Identify which cell holds the provided text, then report its (X, Y) central coordinate. 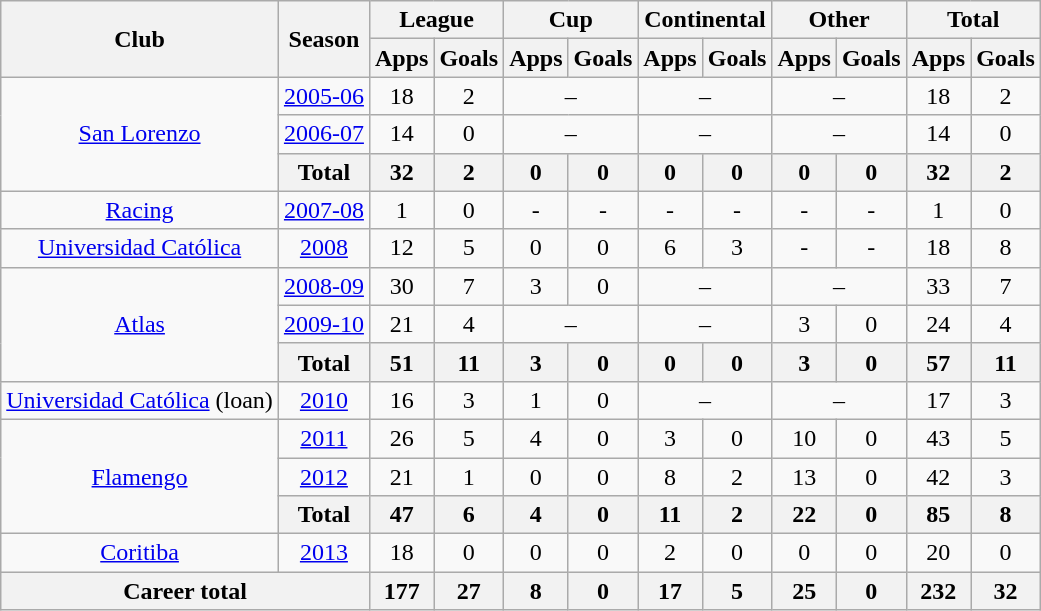
2009-10 (324, 324)
2012 (324, 477)
51 (401, 362)
Coritiba (140, 553)
Universidad Católica (140, 248)
16 (401, 400)
43 (938, 438)
13 (804, 477)
Flamengo (140, 476)
Other (839, 20)
20 (938, 553)
2008 (324, 248)
27 (469, 591)
Career total (186, 591)
25 (804, 591)
Continental (705, 20)
177 (401, 591)
Season (324, 39)
85 (938, 515)
Club (140, 39)
47 (401, 515)
2008-09 (324, 286)
San Lorenzo (140, 134)
26 (401, 438)
2007-08 (324, 210)
Atlas (140, 324)
Universidad Católica (loan) (140, 400)
42 (938, 477)
57 (938, 362)
Cup (571, 20)
24 (938, 324)
30 (401, 286)
2010 (324, 400)
League (436, 20)
232 (938, 591)
2013 (324, 553)
33 (938, 286)
2011 (324, 438)
12 (401, 248)
2005-06 (324, 96)
Racing (140, 210)
10 (804, 438)
2006-07 (324, 134)
22 (804, 515)
